Pinpoint the cell where the given text exists, returning its [x, y] midpoint coordinate. 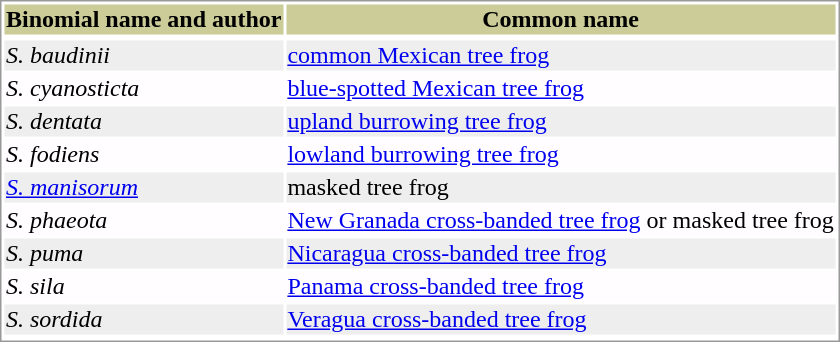
S. fodiens [143, 155]
common Mexican tree frog [560, 55]
S. phaeota [143, 221]
S. dentata [143, 121]
S. sordida [143, 319]
lowland burrowing tree frog [560, 155]
upland burrowing tree frog [560, 121]
Common name [560, 19]
S. cyanosticta [143, 89]
New Granada cross-banded tree frog or masked tree frog [560, 221]
S. sila [143, 287]
Veragua cross-banded tree frog [560, 319]
Nicaragua cross-banded tree frog [560, 253]
Binomial name and author [143, 19]
blue-spotted Mexican tree frog [560, 89]
S. manisorum [143, 187]
S. puma [143, 253]
S. baudinii [143, 55]
Panama cross-banded tree frog [560, 287]
masked tree frog [560, 187]
